Locate the cell with the specified text and output its [X, Y] center coordinate. 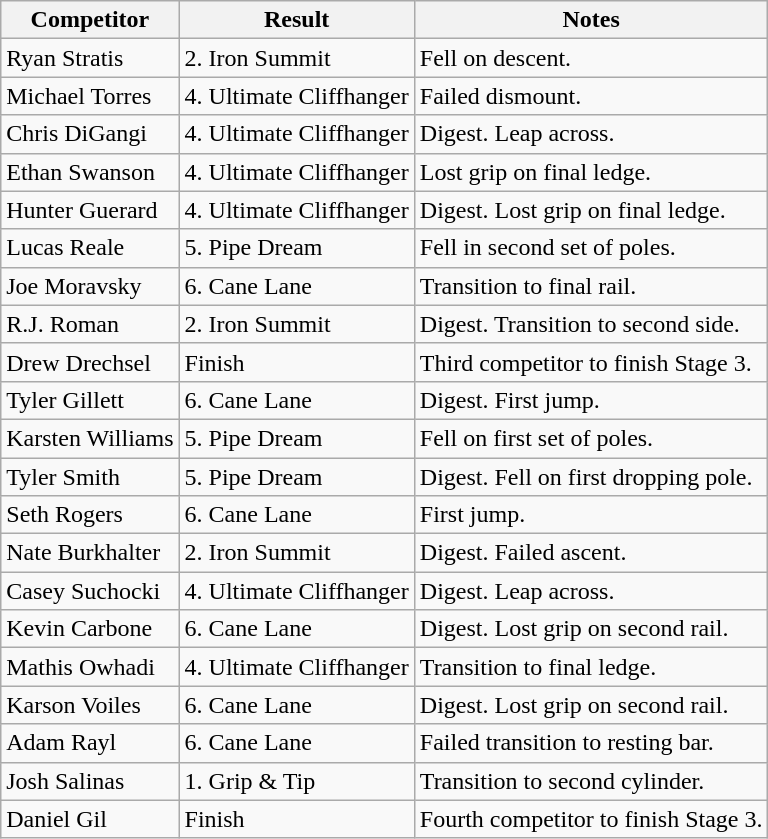
Ethan Swanson [90, 172]
Fourth competitor to finish Stage 3. [591, 819]
Kevin Carbone [90, 629]
Digest. First jump. [591, 400]
Josh Salinas [90, 781]
Tyler Smith [90, 477]
Competitor [90, 20]
Digest. Failed ascent. [591, 553]
Michael Torres [90, 96]
Nate Burkhalter [90, 553]
Karson Voiles [90, 705]
Joe Moravsky [90, 286]
Lost grip on final ledge. [591, 172]
Fell in second set of poles. [591, 248]
Casey Suchocki [90, 591]
Fell on first set of poles. [591, 438]
Transition to final ledge. [591, 667]
Notes [591, 20]
Digest. Transition to second side. [591, 324]
Tyler Gillett [90, 400]
Digest. Fell on first dropping pole. [591, 477]
Mathis Owhadi [90, 667]
Karsten Williams [90, 438]
R.J. Roman [90, 324]
Failed dismount. [591, 96]
Result [296, 20]
Daniel Gil [90, 819]
Digest. Lost grip on final ledge. [591, 210]
Drew Drechsel [90, 362]
1. Grip & Tip [296, 781]
Chris DiGangi [90, 134]
Ryan Stratis [90, 58]
Third competitor to finish Stage 3. [591, 362]
Lucas Reale [90, 248]
Hunter Guerard [90, 210]
Transition to second cylinder. [591, 781]
Adam Rayl [90, 743]
First jump. [591, 515]
Fell on descent. [591, 58]
Seth Rogers [90, 515]
Failed transition to resting bar. [591, 743]
Transition to final rail. [591, 286]
